Extract the (X, Y) coordinate from the center of the cell holding the provided text.  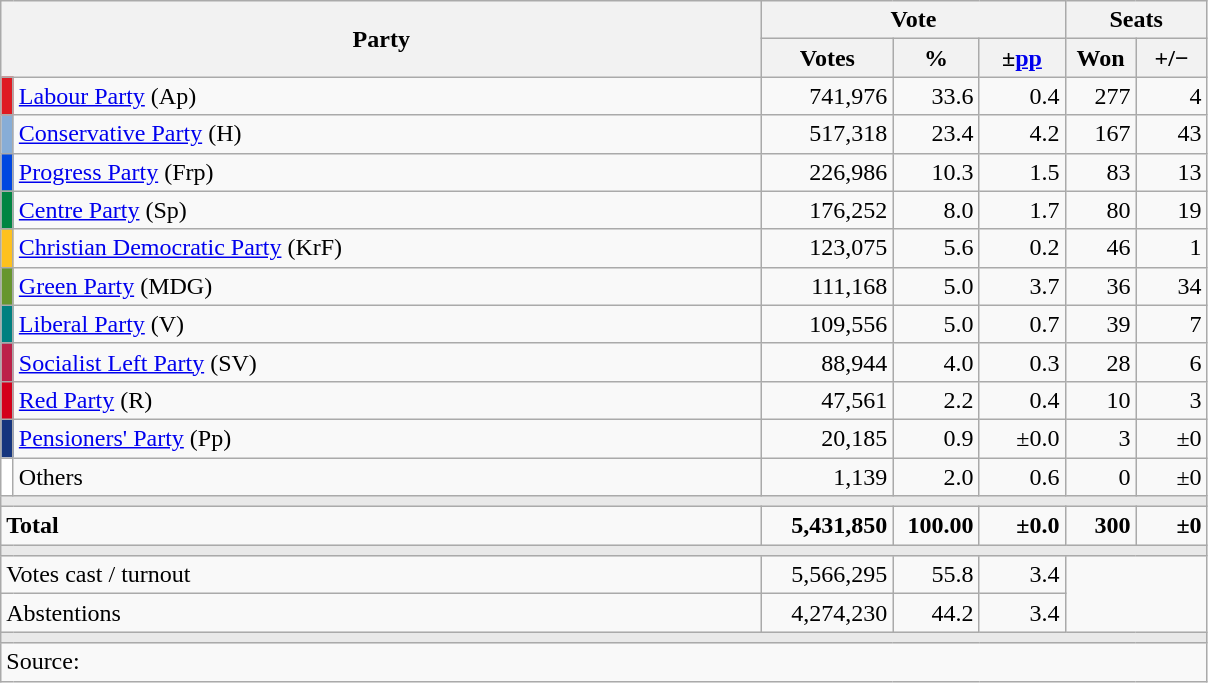
Total (382, 526)
10 (1100, 400)
7 (1172, 324)
1 (1172, 248)
Others (387, 477)
517,318 (828, 134)
Centre Party (Sp) (387, 210)
4.2 (1022, 134)
Green Party (MDG) (387, 286)
3.7 (1022, 286)
% (936, 58)
44.2 (936, 613)
8.0 (936, 210)
167 (1100, 134)
Progress Party (Frp) (387, 172)
Votes cast / turnout (382, 575)
0.3 (1022, 362)
1.7 (1022, 210)
34 (1172, 286)
33.6 (936, 96)
109,556 (828, 324)
176,252 (828, 210)
5.6 (936, 248)
+/− (1172, 58)
Conservative Party (H) (387, 134)
4 (1172, 96)
Christian Democratic Party (KrF) (387, 248)
0.9 (936, 438)
80 (1100, 210)
47,561 (828, 400)
36 (1100, 286)
Source: (604, 662)
5,431,850 (828, 526)
1,139 (828, 477)
88,944 (828, 362)
0 (1100, 477)
43 (1172, 134)
2.0 (936, 477)
0.2 (1022, 248)
Party (382, 39)
83 (1100, 172)
20,185 (828, 438)
0.6 (1022, 477)
23.4 (936, 134)
28 (1100, 362)
39 (1100, 324)
300 (1100, 526)
226,986 (828, 172)
5,566,295 (828, 575)
277 (1100, 96)
Seats (1136, 20)
Labour Party (Ap) (387, 96)
Votes (828, 58)
6 (1172, 362)
55.8 (936, 575)
741,976 (828, 96)
4,274,230 (828, 613)
±pp (1022, 58)
Vote (914, 20)
4.0 (936, 362)
Liberal Party (V) (387, 324)
123,075 (828, 248)
Won (1100, 58)
1.5 (1022, 172)
100.00 (936, 526)
13 (1172, 172)
19 (1172, 210)
46 (1100, 248)
Socialist Left Party (SV) (387, 362)
111,168 (828, 286)
10.3 (936, 172)
Red Party (R) (387, 400)
2.2 (936, 400)
Abstentions (382, 613)
0.7 (1022, 324)
Pensioners' Party (Pp) (387, 438)
